Determine the [X, Y] coordinate at the center of the cell enclosing the given text.  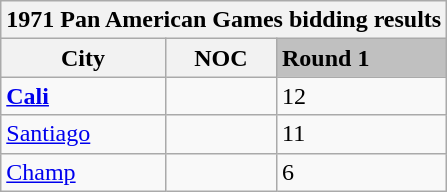
11 [361, 134]
Champ [83, 172]
NOC [220, 58]
Cali [83, 96]
Santiago [83, 134]
1971 Pan American Games bidding results [224, 20]
6 [361, 172]
12 [361, 96]
City [83, 58]
Round 1 [361, 58]
